Return (x, y) of the center of cell containing provided text 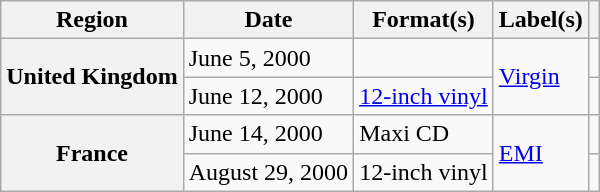
Maxi CD (424, 134)
Label(s) (540, 20)
June 14, 2000 (268, 134)
Virgin (540, 77)
June 5, 2000 (268, 58)
EMI (540, 153)
August 29, 2000 (268, 172)
June 12, 2000 (268, 96)
France (92, 153)
Date (268, 20)
Format(s) (424, 20)
Region (92, 20)
United Kingdom (92, 77)
